From the cell containing the given text, extract its center point as (x, y) coordinate. 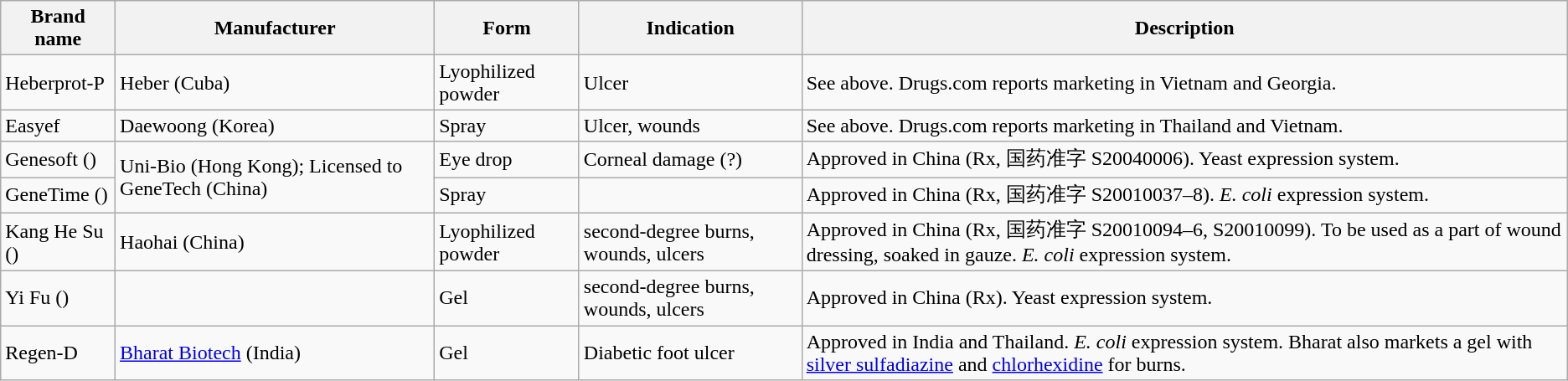
Manufacturer (275, 28)
Ulcer, wounds (690, 126)
GeneTime () (59, 196)
Uni-Bio (Hong Kong); Licensed to GeneTech (China) (275, 178)
Diabetic foot ulcer (690, 353)
Genesoft () (59, 159)
Approved in China (Rx). Yeast expression system. (1184, 298)
Description (1184, 28)
Bharat Biotech (India) (275, 353)
Haohai (China) (275, 242)
Easyef (59, 126)
Kang He Su () (59, 242)
Daewoong (Korea) (275, 126)
Eye drop (508, 159)
See above. Drugs.com reports marketing in Thailand and Vietnam. (1184, 126)
Approved in China (Rx, 国药准字 S20040006). Yeast expression system. (1184, 159)
Indication (690, 28)
Brand name (59, 28)
Heber (Cuba) (275, 82)
Approved in India and Thailand. E. coli expression system. Bharat also markets a gel with silver sulfadiazine and chlorhexidine for burns. (1184, 353)
Approved in China (Rx, 国药准字 S20010094–6, S20010099). To be used as a part of wound dressing, soaked in gauze. E. coli expression system. (1184, 242)
Approved in China (Rx, 国药准字 S20010037–8). E. coli expression system. (1184, 196)
Form (508, 28)
Ulcer (690, 82)
See above. Drugs.com reports marketing in Vietnam and Georgia. (1184, 82)
Corneal damage (?) (690, 159)
Heberprot-P (59, 82)
Regen-D (59, 353)
Yi Fu () (59, 298)
